Pinpoint the cell where the given text exists, returning its (X, Y) midpoint coordinate. 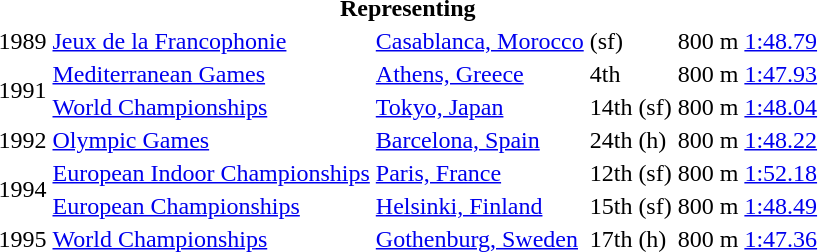
Olympic Games (211, 140)
(sf) (630, 41)
15th (sf) (630, 206)
14th (sf) (630, 107)
12th (sf) (630, 173)
European Championships (211, 206)
Jeux de la Francophonie (211, 41)
4th (630, 74)
Paris, France (480, 173)
Barcelona, Spain (480, 140)
World Championships (211, 107)
Helsinki, Finland (480, 206)
Mediterranean Games (211, 74)
European Indoor Championships (211, 173)
24th (h) (630, 140)
Casablanca, Morocco (480, 41)
Tokyo, Japan (480, 107)
Athens, Greece (480, 74)
